Scan for the cell matching the given text and deliver its (X, Y) coordinate at center. 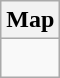
Map (30, 20)
